Identify which cell holds the provided text, then report its [x, y] central coordinate. 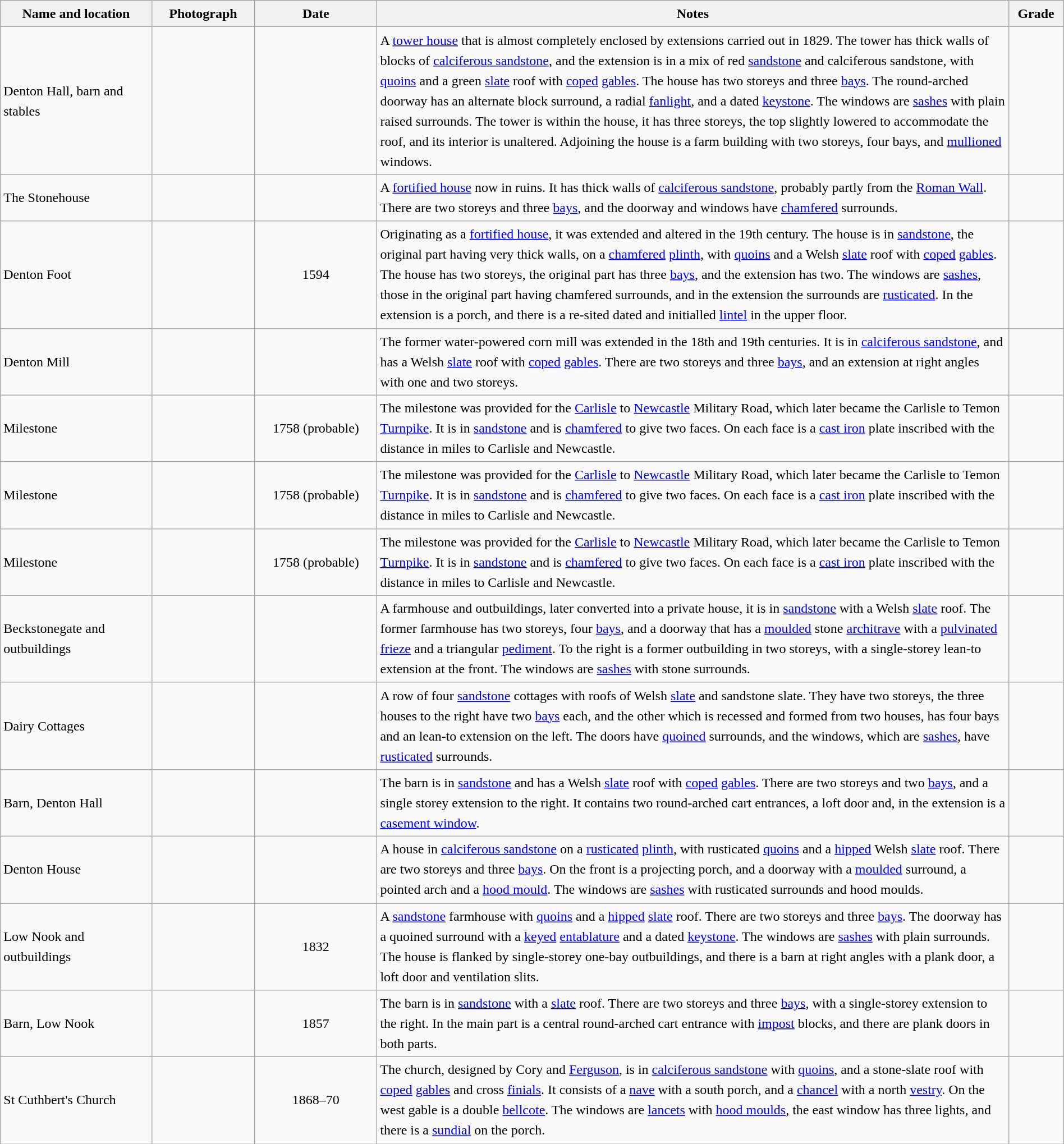
1857 [316, 1023]
Denton Mill [76, 361]
Photograph [203, 13]
Dairy Cottages [76, 726]
Low Nook and outbuildings [76, 947]
Barn, Low Nook [76, 1023]
The Stonehouse [76, 197]
1832 [316, 947]
Notes [692, 13]
1594 [316, 275]
Beckstonegate and outbuildings [76, 638]
Grade [1036, 13]
Date [316, 13]
St Cuthbert's Church [76, 1101]
Denton Foot [76, 275]
Barn, Denton Hall [76, 802]
1868–70 [316, 1101]
Denton Hall, barn and stables [76, 101]
Denton House [76, 870]
Name and location [76, 13]
